Identify which cell holds the provided text, then report its [X, Y] central coordinate. 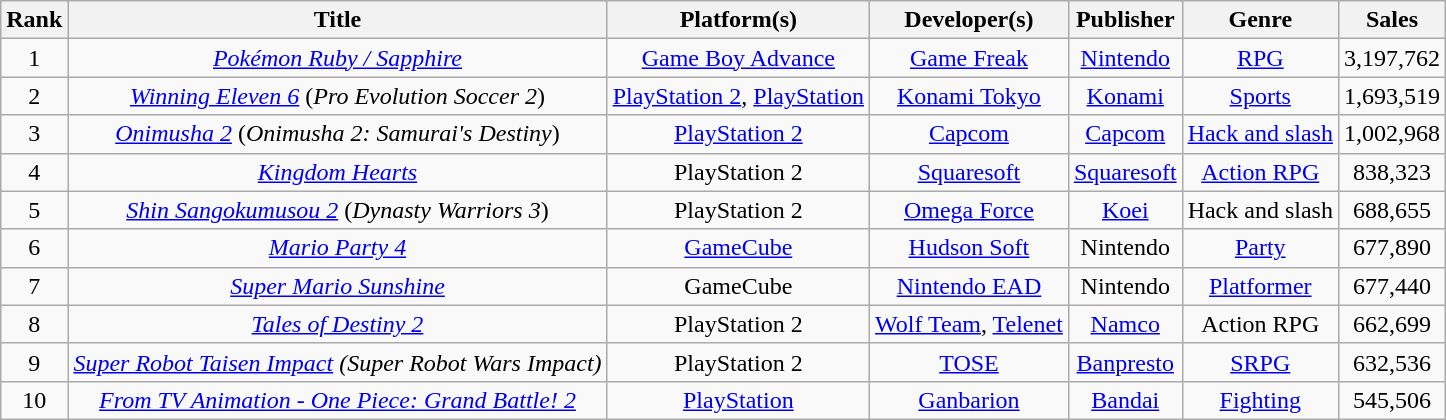
Nintendo EAD [970, 286]
Game Freak [970, 58]
Omega Force [970, 210]
Sports [1260, 96]
PlayStation [738, 400]
Banpresto [1125, 362]
Bandai [1125, 400]
Party [1260, 248]
Wolf Team, Telenet [970, 324]
688,655 [1392, 210]
1,002,968 [1392, 134]
Publisher [1125, 20]
2 [34, 96]
5 [34, 210]
8 [34, 324]
Kingdom Hearts [338, 172]
10 [34, 400]
677,890 [1392, 248]
Fighting [1260, 400]
Ganbarion [970, 400]
632,536 [1392, 362]
Platformer [1260, 286]
9 [34, 362]
Super Mario Sunshine [338, 286]
6 [34, 248]
Title [338, 20]
Super Robot Taisen Impact (Super Robot Wars Impact) [338, 362]
3,197,762 [1392, 58]
Winning Eleven 6 (Pro Evolution Soccer 2) [338, 96]
Mario Party 4 [338, 248]
Shin Sangokumusou 2 (Dynasty Warriors 3) [338, 210]
PlayStation 2, PlayStation [738, 96]
Pokémon Ruby / Sapphire [338, 58]
Konami [1125, 96]
SRPG [1260, 362]
662,699 [1392, 324]
Onimusha 2 (Onimusha 2: Samurai's Destiny) [338, 134]
Rank [34, 20]
Tales of Destiny 2 [338, 324]
Game Boy Advance [738, 58]
Namco [1125, 324]
677,440 [1392, 286]
4 [34, 172]
Developer(s) [970, 20]
Konami Tokyo [970, 96]
Platform(s) [738, 20]
Genre [1260, 20]
1 [34, 58]
1,693,519 [1392, 96]
RPG [1260, 58]
545,506 [1392, 400]
Hudson Soft [970, 248]
Koei [1125, 210]
From TV Animation - One Piece: Grand Battle! 2 [338, 400]
7 [34, 286]
838,323 [1392, 172]
TOSE [970, 362]
Sales [1392, 20]
3 [34, 134]
